Provide the (x, y) coordinate of the cell's center where the given text is located.  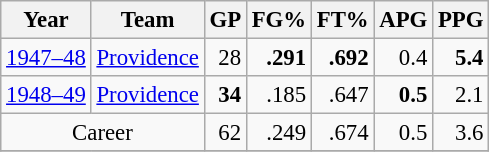
PPG (461, 20)
FT% (342, 20)
APG (404, 20)
Career (102, 133)
62 (225, 133)
0.4 (404, 58)
.647 (342, 95)
1947–48 (46, 58)
Team (148, 20)
GP (225, 20)
.692 (342, 58)
2.1 (461, 95)
FG% (278, 20)
3.6 (461, 133)
Year (46, 20)
.291 (278, 58)
.674 (342, 133)
.185 (278, 95)
5.4 (461, 58)
28 (225, 58)
.249 (278, 133)
1948–49 (46, 95)
34 (225, 95)
